Provide the [x, y] coordinate of the cell's center where the given text is located.  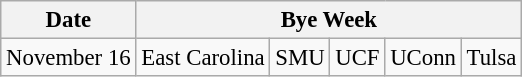
UConn [423, 58]
November 16 [68, 58]
East Carolina [203, 58]
Bye Week [329, 20]
Tulsa [491, 58]
SMU [300, 58]
Date [68, 20]
UCF [358, 58]
